Identify which cell holds the provided text, then report its (x, y) central coordinate. 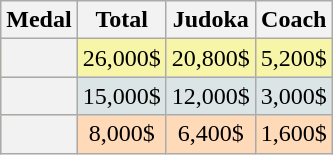
Judoka (210, 20)
20,800$ (210, 58)
Total (122, 20)
15,000$ (122, 96)
8,000$ (122, 134)
26,000$ (122, 58)
5,200$ (294, 58)
1,600$ (294, 134)
6,400$ (210, 134)
Coach (294, 20)
3,000$ (294, 96)
Medal (39, 20)
12,000$ (210, 96)
